Scan for the cell matching the given text and deliver its (X, Y) coordinate at center. 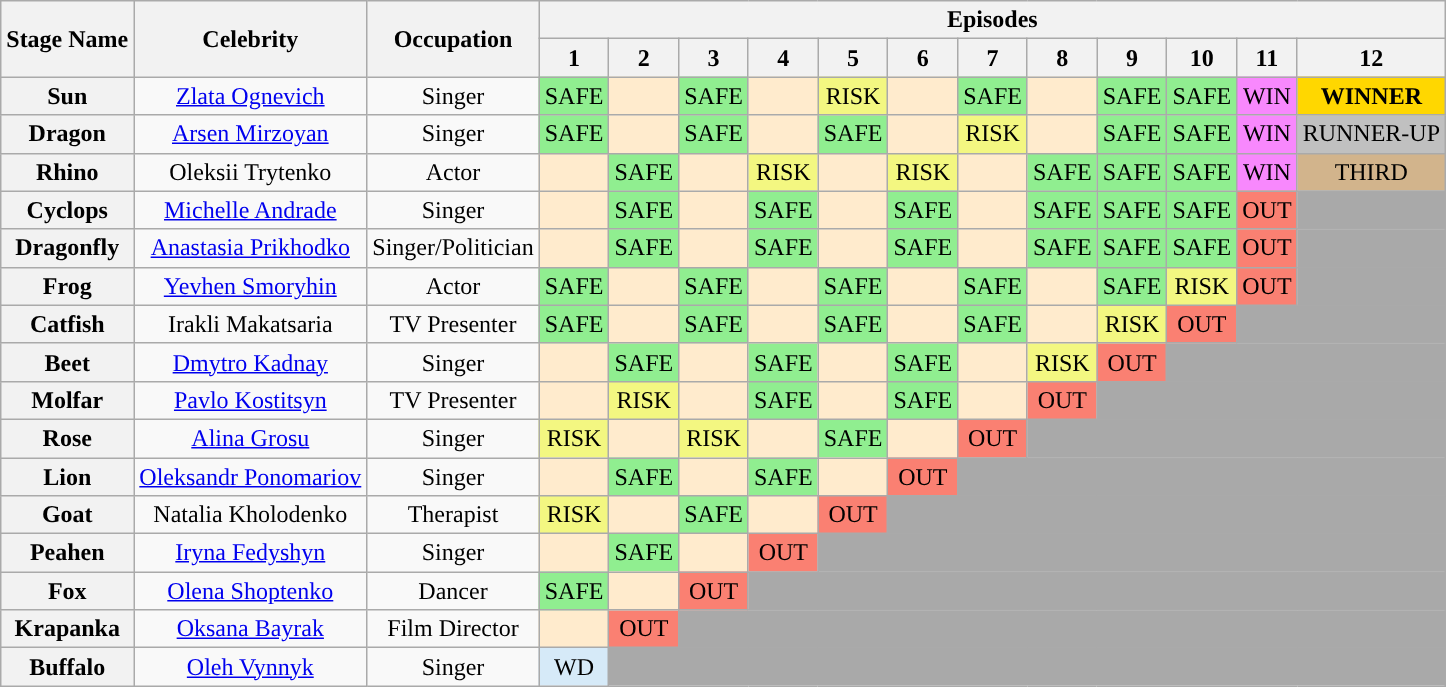
2 (644, 58)
8 (1062, 58)
Oleh Vynnyk (250, 667)
Goat (68, 515)
Occupation (453, 39)
Lion (68, 477)
Beet (68, 362)
Buffalo (68, 667)
Sun (68, 96)
5 (853, 58)
Dragonfly (68, 248)
11 (1267, 58)
Olena Shoptenko (250, 591)
Natalia Kholodenko (250, 515)
Dragon (68, 134)
Episodes (992, 20)
Anastasia Prikhodko (250, 248)
Iryna Fedyshyn (250, 553)
Dancer (453, 591)
Oleksii Trytenko (250, 172)
Arsen Mirzoyan (250, 134)
12 (1371, 58)
7 (993, 58)
Alina Grosu (250, 438)
WD (574, 667)
RUNNER-UP (1371, 134)
6 (923, 58)
10 (1202, 58)
Dmytro Kadnay (250, 362)
Zlata Ognevich (250, 96)
Yevhen Smoryhin (250, 286)
Michelle Andrade (250, 210)
3 (714, 58)
1 (574, 58)
Rose (68, 438)
9 (1132, 58)
Catfish (68, 324)
Singer/Politician (453, 248)
Krapanka (68, 629)
Peahen (68, 553)
4 (783, 58)
Oleksandr Ponomariov (250, 477)
Therapist (453, 515)
Pavlo Kostitsyn (250, 400)
Rhino (68, 172)
Film Director (453, 629)
Cyclops (68, 210)
WINNER (1371, 96)
Irakli Makatsaria (250, 324)
Fox (68, 591)
Oksana Bayrak (250, 629)
Molfar (68, 400)
Stage Name (68, 39)
THIRD (1371, 172)
Celebrity (250, 39)
Frog (68, 286)
